Scan for the cell matching the given text and deliver its (x, y) coordinate at center. 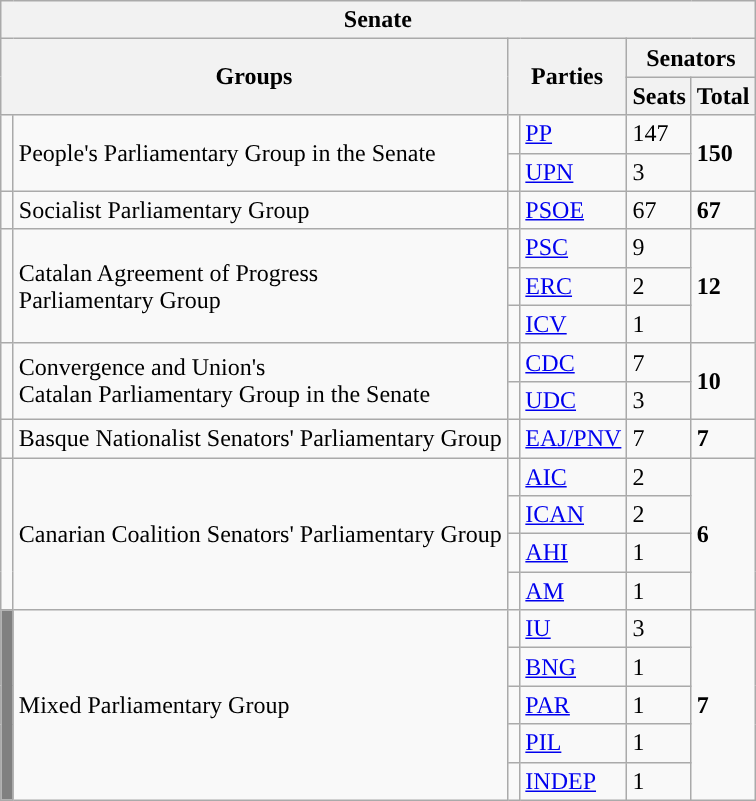
Socialist Parliamentary Group (260, 210)
10 (723, 381)
Mixed Parliamentary Group (260, 705)
Total (723, 96)
UDC (574, 400)
ICV (574, 324)
AHI (574, 553)
Groups (254, 77)
Parties (567, 77)
Senators (691, 58)
147 (659, 134)
PIL (574, 743)
CDC (574, 362)
Senate (378, 20)
UPN (574, 172)
Canarian Coalition Senators' Parliamentary Group (260, 534)
ERC (574, 286)
AM (574, 591)
EAJ/PNV (574, 438)
INDEP (574, 781)
Basque Nationalist Senators' Parliamentary Group (260, 438)
Catalan Agreement of ProgressParliamentary Group (260, 286)
People's Parliamentary Group in the Senate (260, 153)
PP (574, 134)
Convergence and Union'sCatalan Parliamentary Group in the Senate (260, 381)
12 (723, 286)
6 (723, 534)
BNG (574, 667)
9 (659, 248)
150 (723, 153)
ICAN (574, 515)
IU (574, 629)
PAR (574, 705)
Seats (659, 96)
PSOE (574, 210)
PSC (574, 248)
AIC (574, 477)
